Determine the (x, y) coordinate at the center of the cell enclosing the given text.  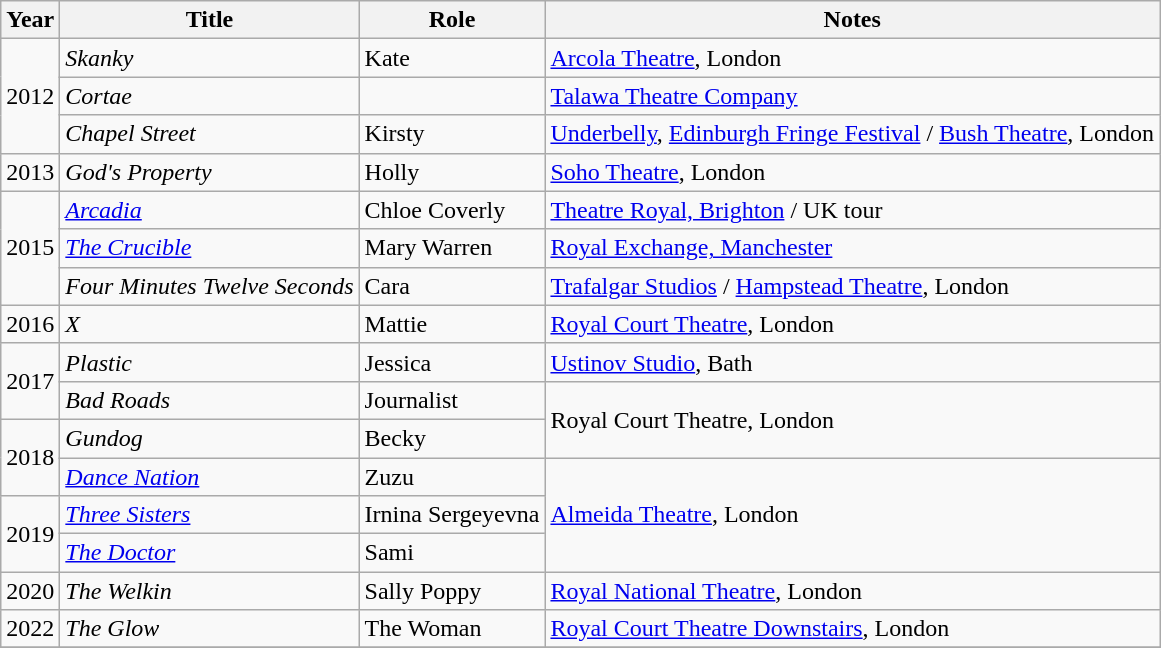
Skanky (210, 58)
2018 (30, 457)
Cara (452, 286)
2013 (30, 172)
Kate (452, 58)
Soho Theatre, London (852, 172)
Journalist (452, 400)
Chapel Street (210, 134)
2020 (30, 591)
Trafalgar Studios / Hampstead Theatre, London (852, 286)
Role (452, 20)
Plastic (210, 362)
Notes (852, 20)
The Doctor (210, 553)
The Crucible (210, 248)
The Woman (452, 629)
2015 (30, 248)
Mattie (452, 324)
Royal Court Theatre Downstairs, London (852, 629)
Kirsty (452, 134)
Zuzu (452, 477)
2017 (30, 381)
Royal National Theatre, London (852, 591)
2012 (30, 96)
Ustinov Studio, Bath (852, 362)
Four Minutes Twelve Seconds (210, 286)
Dance Nation (210, 477)
Sally Poppy (452, 591)
Becky (452, 438)
Title (210, 20)
X (210, 324)
The Welkin (210, 591)
Almeida Theatre, London (852, 515)
Bad Roads (210, 400)
Arcadia (210, 210)
Underbelly, Edinburgh Fringe Festival / Bush Theatre, London (852, 134)
2019 (30, 534)
Theatre Royal, Brighton / UK tour (852, 210)
Talawa Theatre Company (852, 96)
God's Property (210, 172)
Arcola Theatre, London (852, 58)
2016 (30, 324)
The Glow (210, 629)
Chloe Coverly (452, 210)
Gundog (210, 438)
Cortae (210, 96)
Jessica (452, 362)
Mary Warren (452, 248)
Year (30, 20)
Sami (452, 553)
Irnina Sergeyevna (452, 515)
Three Sisters (210, 515)
Holly (452, 172)
Royal Exchange, Manchester (852, 248)
2022 (30, 629)
